Capture the cell that displays the provided text and extract its [X, Y] central coordinate. 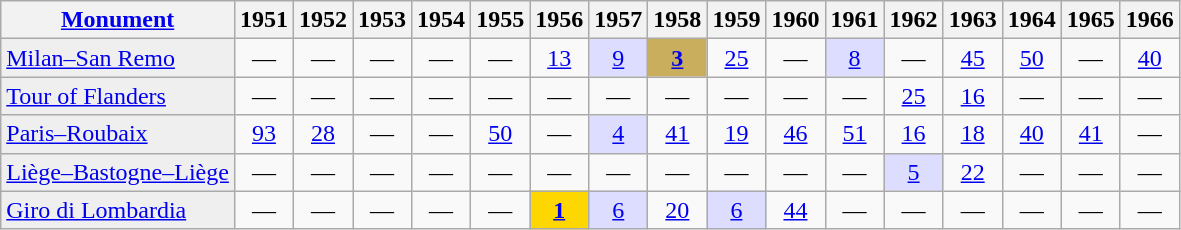
1 [560, 210]
20 [678, 210]
1951 [264, 20]
9 [618, 58]
1961 [854, 20]
51 [854, 134]
45 [972, 58]
1959 [736, 20]
Milan–San Remo [118, 58]
1962 [914, 20]
1956 [560, 20]
Paris–Roubaix [118, 134]
Tour of Flanders [118, 96]
46 [796, 134]
Giro di Lombardia [118, 210]
44 [796, 210]
5 [914, 172]
1954 [442, 20]
1957 [618, 20]
1953 [382, 20]
3 [678, 58]
1955 [500, 20]
22 [972, 172]
Liège–Bastogne–Liège [118, 172]
1966 [1150, 20]
4 [618, 134]
1958 [678, 20]
1963 [972, 20]
Monument [118, 20]
13 [560, 58]
18 [972, 134]
1965 [1090, 20]
1960 [796, 20]
8 [854, 58]
1964 [1032, 20]
19 [736, 134]
28 [322, 134]
93 [264, 134]
1952 [322, 20]
